Scan for the cell matching the given text and deliver its (X, Y) coordinate at center. 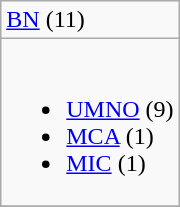
BN (11) (90, 20)
UMNO (9) MCA (1) MIC (1) (90, 122)
